Extract the (X, Y) coordinate from the center of the cell holding the provided text.  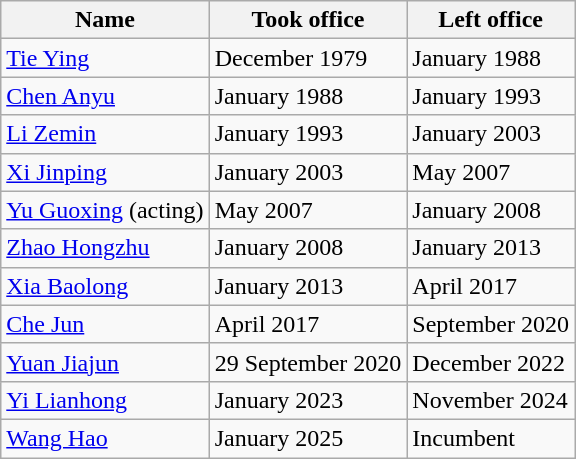
Chen Anyu (105, 96)
Yu Guoxing (acting) (105, 210)
Yi Lianhong (105, 400)
December 1979 (308, 58)
Che Jun (105, 324)
December 2022 (491, 362)
Li Zemin (105, 134)
January 2025 (308, 438)
29 September 2020 (308, 362)
Xia Baolong (105, 286)
Left office (491, 20)
September 2020 (491, 324)
Name (105, 20)
Zhao Hongzhu (105, 248)
January 2023 (308, 400)
Xi Jinping (105, 172)
November 2024 (491, 400)
Incumbent (491, 438)
Tie Ying (105, 58)
Yuan Jiajun (105, 362)
Took office (308, 20)
Wang Hao (105, 438)
